From the cell containing the given text, extract its center point as (X, Y) coordinate. 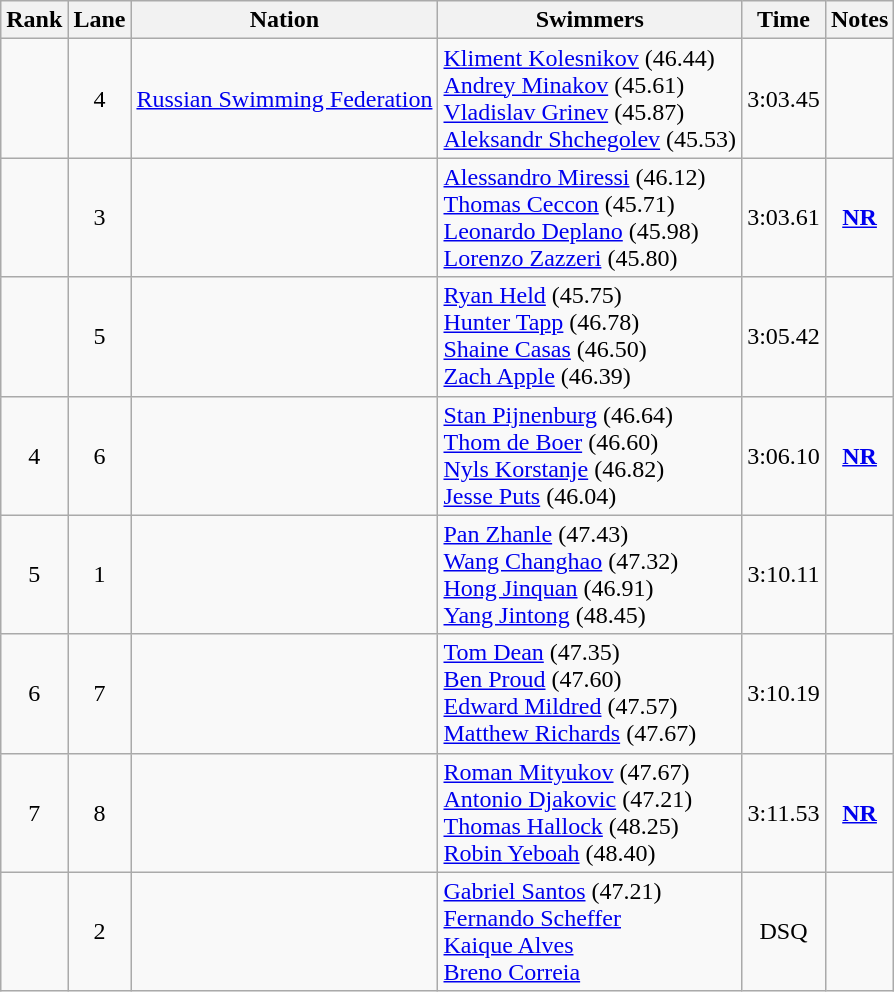
Ryan Held (45.75)Hunter Tapp (46.78)Shaine Casas (46.50)Zach Apple (46.39) (590, 336)
Stan Pijnenburg (46.64)Thom de Boer (46.60)Nyls Korstanje (46.82)Jesse Puts (46.04) (590, 456)
3:10.19 (784, 694)
2 (100, 932)
DSQ (784, 932)
3:03.61 (784, 218)
Kliment Kolesnikov (46.44)Andrey Minakov (45.61)Vladislav Grinev (45.87)Aleksandr Shchegolev (45.53) (590, 98)
3:06.10 (784, 456)
Notes (859, 20)
Time (784, 20)
Roman Mityukov (47.67)Antonio Djakovic (47.21)Thomas Hallock (48.25)Robin Yeboah (48.40) (590, 812)
Rank (34, 20)
Alessandro Miressi (46.12)Thomas Ceccon (45.71)Leonardo Deplano (45.98)Lorenzo Zazzeri (45.80) (590, 218)
Gabriel Santos (47.21)Fernando SchefferKaique AlvesBreno Correia (590, 932)
3:11.53 (784, 812)
3:03.45 (784, 98)
Tom Dean (47.35)Ben Proud (47.60)Edward Mildred (47.57)Matthew Richards (47.67) (590, 694)
Russian Swimming Federation (284, 98)
Nation (284, 20)
3:10.11 (784, 574)
1 (100, 574)
8 (100, 812)
3:05.42 (784, 336)
Pan Zhanle (47.43)Wang Changhao (47.32)Hong Jinquan (46.91)Yang Jintong (48.45) (590, 574)
3 (100, 218)
Lane (100, 20)
Swimmers (590, 20)
